Pinpoint the cell where the given text exists, returning its [X, Y] midpoint coordinate. 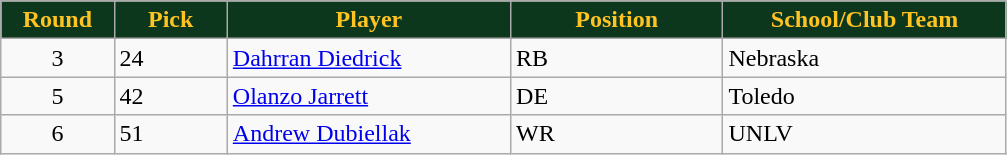
5 [58, 96]
Andrew Dubiellak [368, 134]
3 [58, 58]
DE [617, 96]
Dahrran Diedrick [368, 58]
24 [170, 58]
6 [58, 134]
WR [617, 134]
Player [368, 20]
Toledo [864, 96]
Position [617, 20]
Round [58, 20]
Pick [170, 20]
UNLV [864, 134]
Nebraska [864, 58]
42 [170, 96]
51 [170, 134]
Olanzo Jarrett [368, 96]
School/Club Team [864, 20]
RB [617, 58]
